Output the (x, y) coordinate of the center of the cell containing the given text.  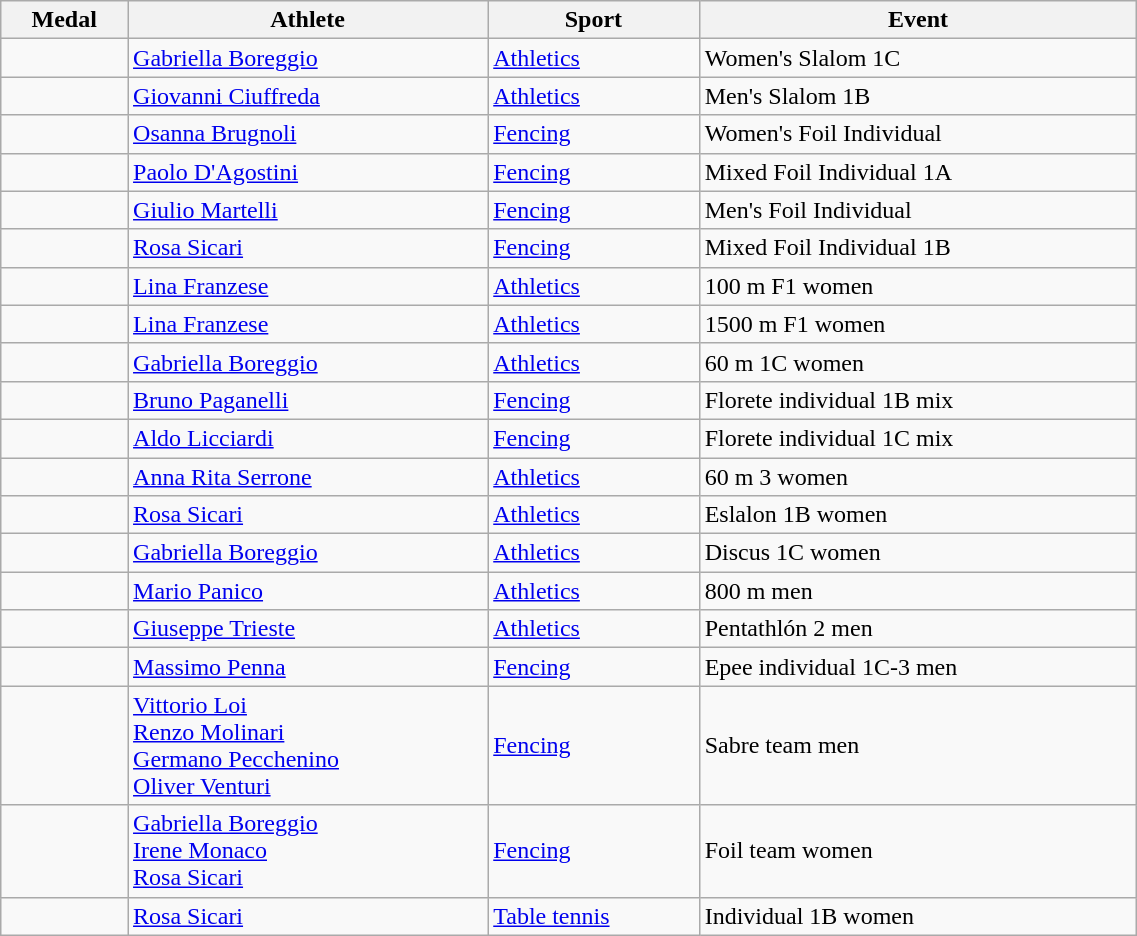
Gabriella BoreggioIrene MonacoRosa Sicari (308, 851)
Florete individual 1C mix (918, 438)
Mixed Foil Individual 1A (918, 172)
Women's Foil Individual (918, 134)
Mixed Foil Individual 1B (918, 248)
Event (918, 20)
Table tennis (594, 916)
Bruno Paganelli (308, 400)
Eslalon 1B women (918, 515)
Individual 1B women (918, 916)
Pentathlón 2 men (918, 629)
Athlete (308, 20)
Giulio Martelli (308, 210)
Paolo D'Agostini (308, 172)
Vittorio LoiRenzo MolinariGermano PeccheninoOliver Venturi (308, 746)
60 m 1C women (918, 362)
Women's Slalom 1C (918, 58)
Giuseppe Trieste (308, 629)
1500 m F1 women (918, 324)
Men's Slalom 1B (918, 96)
Medal (64, 20)
Osanna Brugnoli (308, 134)
Massimo Penna (308, 667)
100 m F1 women (918, 286)
Giovanni Ciuffreda (308, 96)
800 m men (918, 591)
Discus 1C women (918, 553)
Foil team women (918, 851)
Aldo Licciardi (308, 438)
60 m 3 women (918, 477)
Anna Rita Serrone (308, 477)
Sabre team men (918, 746)
Men's Foil Individual (918, 210)
Epee individual 1C-3 men (918, 667)
Florete individual 1B mix (918, 400)
Mario Panico (308, 591)
Sport (594, 20)
